Determine the (x, y) coordinate at the center of the cell enclosing the given text.  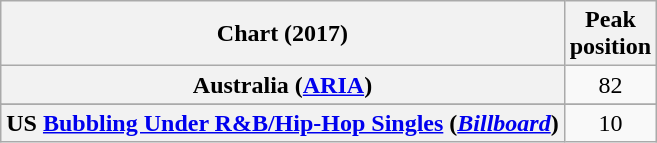
10 (610, 123)
Peakposition (610, 34)
Chart (2017) (282, 34)
Australia (ARIA) (282, 85)
US Bubbling Under R&B/Hip-Hop Singles (Billboard) (282, 123)
82 (610, 85)
